Determine the [X, Y] coordinate at the center of the cell enclosing the given text.  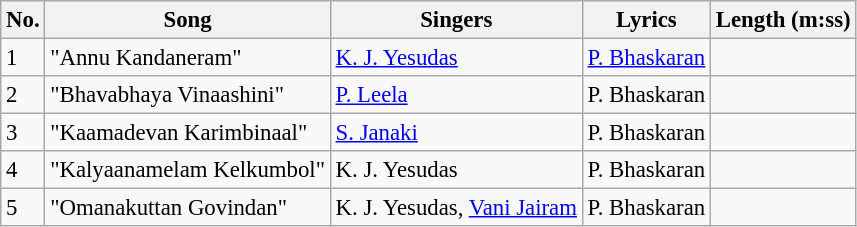
2 [23, 95]
1 [23, 58]
"Annu Kandaneram" [188, 58]
Lyrics [646, 20]
"Bhavabhaya Vinaashini" [188, 95]
Song [188, 20]
"Kalyaanamelam Kelkumbol" [188, 170]
5 [23, 208]
4 [23, 170]
Singers [456, 20]
S. Janaki [456, 133]
Length (m:ss) [784, 20]
No. [23, 20]
K. J. Yesudas, Vani Jairam [456, 208]
3 [23, 133]
P. Leela [456, 95]
"Kaamadevan Karimbinaal" [188, 133]
"Omanakuttan Govindan" [188, 208]
